For the text-containing cell, return its midpoint in (x, y) coordinate format. 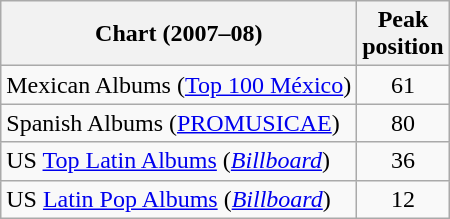
Peakposition (403, 34)
US Top Latin Albums (Billboard) (179, 161)
Chart (2007–08) (179, 34)
36 (403, 161)
80 (403, 123)
61 (403, 85)
Mexican Albums (Top 100 México) (179, 85)
US Latin Pop Albums (Billboard) (179, 199)
12 (403, 199)
Spanish Albums (PROMUSICAE) (179, 123)
